Provide the [X, Y] coordinate of the cell's center where the given text is located.  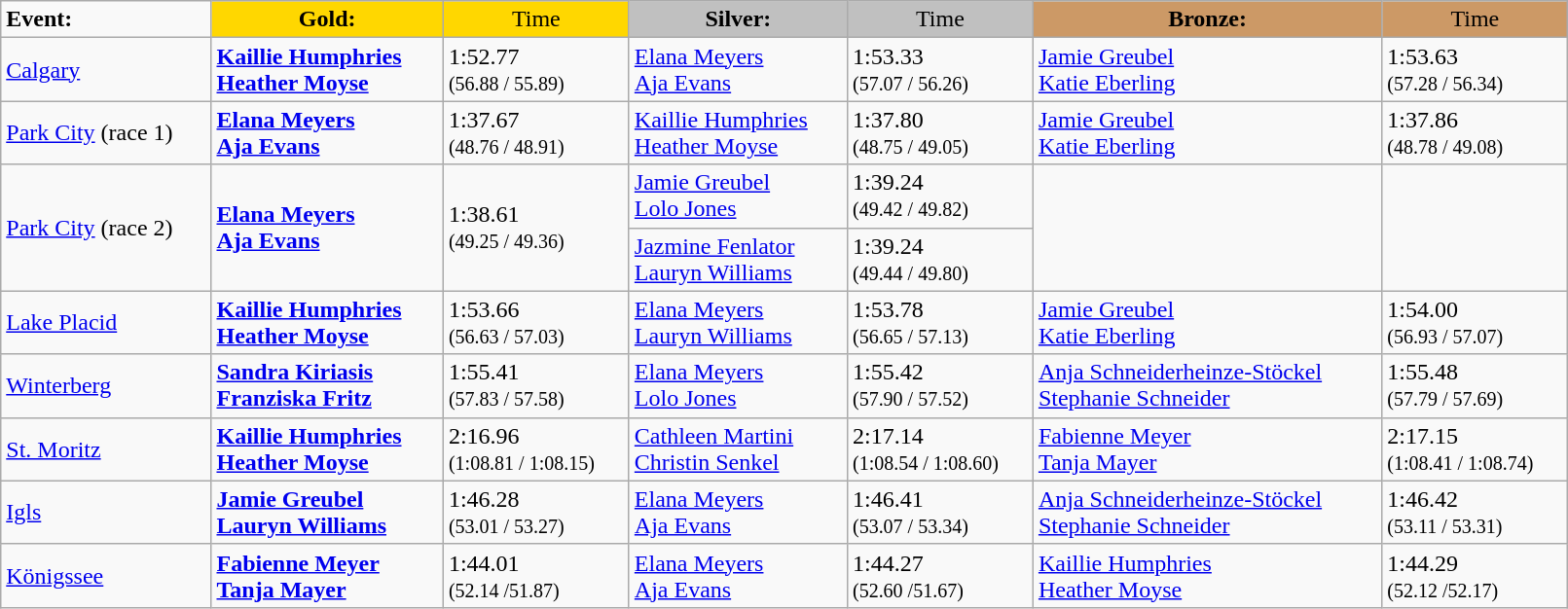
Elana MeyersLolo Jones [738, 385]
Park City (race 2) [106, 228]
1:44.27(52.60 /51.67) [940, 576]
1:53.63 (57.28 / 56.34) [1476, 70]
Sandra KiriasisFranziska Fritz [327, 385]
1:37.86 (48.78 / 49.08) [1476, 132]
Igls [106, 512]
Event: [106, 19]
Bronze: [1207, 19]
1:44.01(52.14 /51.87) [535, 576]
1:55.41 (57.83 / 57.58) [535, 385]
1:55.48(57.79 / 57.69) [1476, 385]
Cathleen MartiniChristin Senkel [738, 449]
1:38.61(49.25 / 49.36) [535, 228]
1:53.78 (56.65 / 57.13) [940, 323]
1:46.42 (53.11 / 53.31) [1476, 512]
1:52.77 (56.88 / 55.89) [535, 70]
St. Moritz [106, 449]
Elana MeyersLauryn Williams [738, 323]
2:17.14 (1:08.54 / 1:08.60) [940, 449]
Calgary [106, 70]
Silver: [738, 19]
Winterberg [106, 385]
2:17.15(1:08.41 / 1:08.74) [1476, 449]
Park City (race 1) [106, 132]
1:55.42 (57.90 / 57.52) [940, 385]
1:53.66 (56.63 / 57.03) [535, 323]
Lake Placid [106, 323]
1:53.33 (57.07 / 56.26) [940, 70]
1:37.80(48.75 / 49.05) [940, 132]
1:37.67(48.76 / 48.91) [535, 132]
Gold: [327, 19]
1:39.24(49.44 / 49.80) [940, 259]
Königssee [106, 576]
1:54.00 (56.93 / 57.07) [1476, 323]
Jamie GreubelLolo Jones [738, 197]
2:16.96 (1:08.81 / 1:08.15) [535, 449]
Jamie GreubelLauryn Williams [327, 512]
1:39.24(49.42 / 49.82) [940, 197]
Jazmine FenlatorLauryn Williams [738, 259]
1:46.41 (53.07 / 53.34) [940, 512]
1:44.29(52.12 /52.17) [1476, 576]
1:46.28 (53.01 / 53.27) [535, 512]
